Pinpoint the cell where the given text exists, returning its [X, Y] midpoint coordinate. 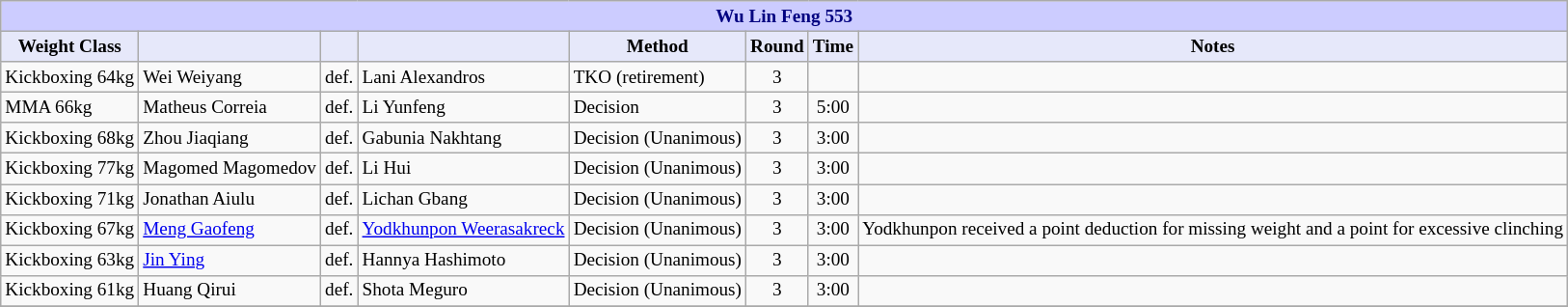
Notes [1213, 46]
Decision [658, 107]
Meng Gaofeng [230, 230]
Huang Qirui [230, 291]
Lichan Gbang [463, 199]
Gabunia Nakhtang [463, 138]
Jin Ying [230, 261]
Wu Lin Feng 553 [785, 16]
Shota Meguro [463, 291]
Kickboxing 61kg [69, 291]
Lani Alexandros [463, 77]
Kickboxing 71kg [69, 199]
5:00 [833, 107]
MMA 66kg [69, 107]
Kickboxing 63kg [69, 261]
Matheus Correia [230, 107]
Li Yunfeng [463, 107]
Time [833, 46]
Yodkhunpon Weerasakreck [463, 230]
Kickboxing 68kg [69, 138]
Li Hui [463, 169]
Hannya Hashimoto [463, 261]
Jonathan Aiulu [230, 199]
TKO (retirement) [658, 77]
Weight Class [69, 46]
Kickboxing 67kg [69, 230]
Yodkhunpon received a point deduction for missing weight and a point for excessive clinching [1213, 230]
Magomed Magomedov [230, 169]
Kickboxing 77kg [69, 169]
Zhou Jiaqiang [230, 138]
Kickboxing 64kg [69, 77]
Round [777, 46]
Wei Weiyang [230, 77]
Method [658, 46]
